Return the [x, y] coordinate for the center point of the cell that contains the specified text.  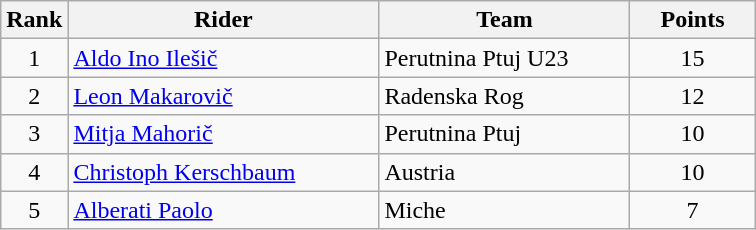
Austria [504, 172]
Alberati Paolo [224, 210]
7 [692, 210]
3 [34, 134]
Radenska Rog [504, 96]
5 [34, 210]
Rider [224, 20]
Perutnina Ptuj U23 [504, 58]
Christoph Kerschbaum [224, 172]
Team [504, 20]
1 [34, 58]
Aldo Ino Ilešič [224, 58]
12 [692, 96]
Mitja Mahorič [224, 134]
Perutnina Ptuj [504, 134]
4 [34, 172]
Leon Makarovič [224, 96]
15 [692, 58]
Points [692, 20]
Miche [504, 210]
Rank [34, 20]
2 [34, 96]
